Determine the (x, y) coordinate at the center of the cell enclosing the given text.  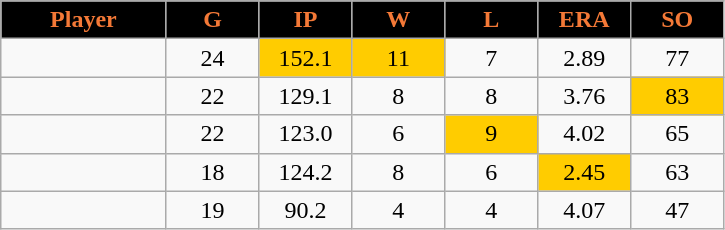
19 (212, 210)
63 (678, 172)
9 (492, 134)
90.2 (306, 210)
W (398, 20)
Player (84, 20)
65 (678, 134)
2.45 (584, 172)
47 (678, 210)
SO (678, 20)
124.2 (306, 172)
L (492, 20)
3.76 (584, 96)
7 (492, 58)
4.07 (584, 210)
G (212, 20)
11 (398, 58)
152.1 (306, 58)
123.0 (306, 134)
24 (212, 58)
18 (212, 172)
ERA (584, 20)
2.89 (584, 58)
77 (678, 58)
83 (678, 96)
4.02 (584, 134)
129.1 (306, 96)
IP (306, 20)
